Capture the cell that displays the provided text and extract its [x, y] central coordinate. 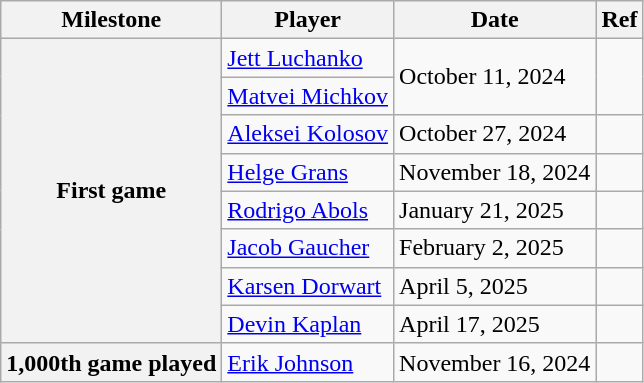
October 11, 2024 [495, 77]
First game [112, 191]
Karsen Dorwart [308, 286]
Rodrigo Abols [308, 210]
April 17, 2025 [495, 324]
Date [495, 20]
November 18, 2024 [495, 172]
Player [308, 20]
January 21, 2025 [495, 210]
Aleksei Kolosov [308, 134]
Ref [620, 20]
November 16, 2024 [495, 362]
Helge Grans [308, 172]
Erik Johnson [308, 362]
Jett Luchanko [308, 58]
Jacob Gaucher [308, 248]
April 5, 2025 [495, 286]
February 2, 2025 [495, 248]
Milestone [112, 20]
Matvei Michkov [308, 96]
1,000th game played [112, 362]
October 27, 2024 [495, 134]
Devin Kaplan [308, 324]
